Find where the given text appears and provide that cell's center as (X, Y) coordinate. 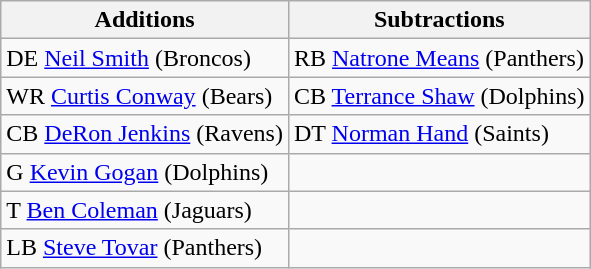
G Kevin Gogan (Dolphins) (145, 172)
Subtractions (439, 20)
RB Natrone Means (Panthers) (439, 58)
DT Norman Hand (Saints) (439, 134)
WR Curtis Conway (Bears) (145, 96)
CB Terrance Shaw (Dolphins) (439, 96)
Additions (145, 20)
DE Neil Smith (Broncos) (145, 58)
T Ben Coleman (Jaguars) (145, 210)
LB Steve Tovar (Panthers) (145, 248)
CB DeRon Jenkins (Ravens) (145, 134)
